For the text-containing cell, return its midpoint in [X, Y] coordinate format. 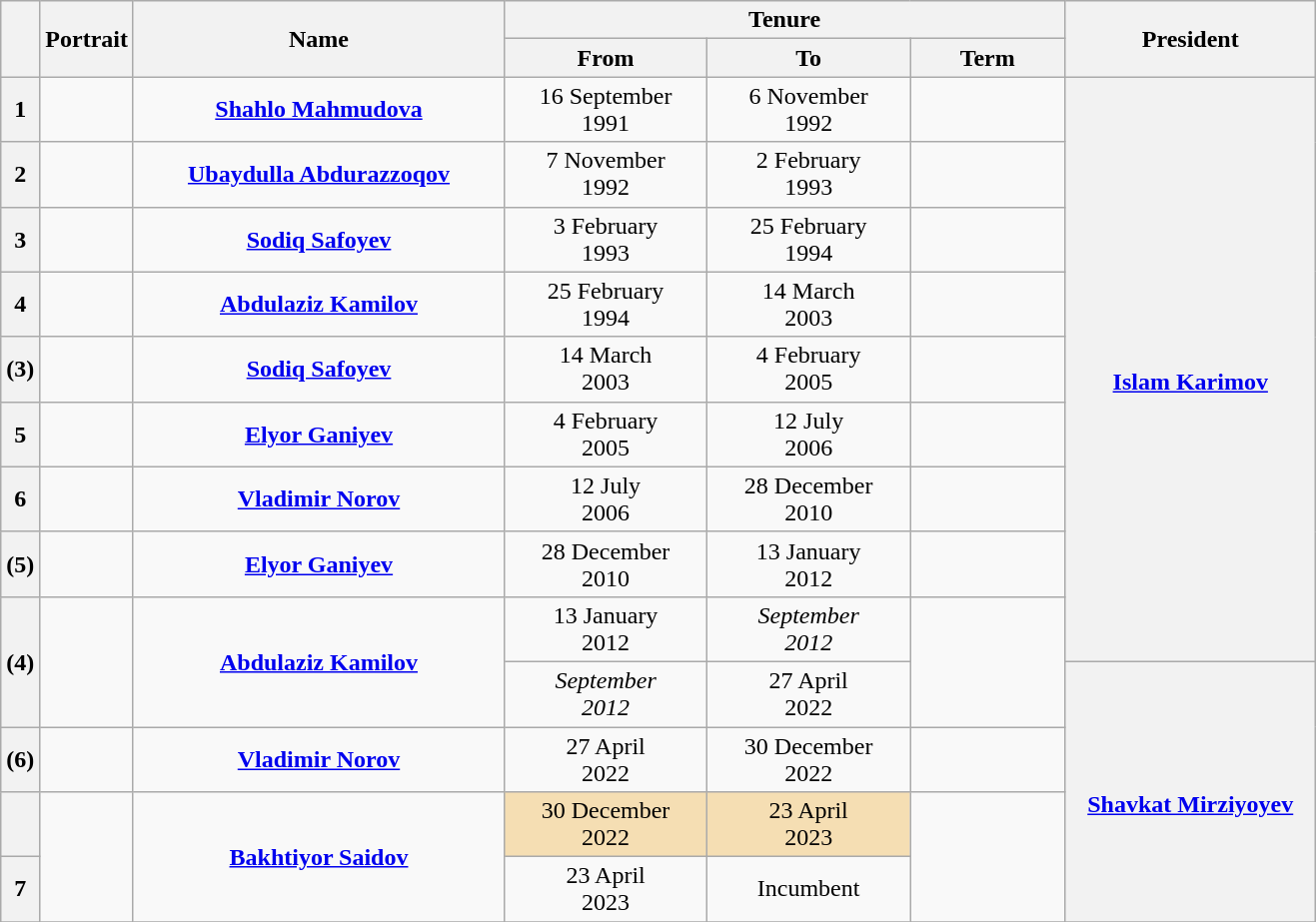
Term [987, 58]
From [606, 58]
5 [20, 434]
(4) [20, 661]
Tenure [785, 20]
Bakhtiyor Saidov [318, 857]
3 February1993 [606, 240]
7 November1992 [606, 174]
2 February1993 [809, 174]
Shahlo Mahmudova [318, 110]
2 [20, 174]
Shavkat Mirziyoyev [1191, 791]
Name [318, 39]
Ubaydulla Abdurazzoqov [318, 174]
1 [20, 110]
Incumbent [809, 889]
6 [20, 499]
(3) [20, 370]
(6) [20, 759]
6 November1992 [809, 110]
Portrait [87, 39]
Islam Karimov [1191, 370]
16 September1991 [606, 110]
7 [20, 889]
President [1191, 39]
4 [20, 304]
3 [20, 240]
To [809, 58]
(5) [20, 563]
